Locate the cell with the specified text and output its [X, Y] center coordinate. 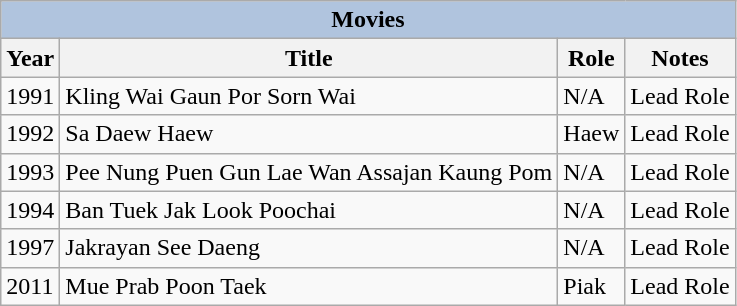
Mue Prab Poon Taek [309, 286]
2011 [30, 286]
Role [592, 58]
Pee Nung Puen Gun Lae Wan Assajan Kaung Pom [309, 172]
Year [30, 58]
Haew [592, 134]
Notes [680, 58]
1994 [30, 210]
1992 [30, 134]
Title [309, 58]
1993 [30, 172]
Kling Wai Gaun Por Sorn Wai [309, 96]
Piak [592, 286]
1991 [30, 96]
Movies [368, 20]
Ban Tuek Jak Look Poochai [309, 210]
Sa Daew Haew [309, 134]
1997 [30, 248]
Jakrayan See Daeng [309, 248]
